Provide the (X, Y) coordinate of the cell's center where the given text is located.  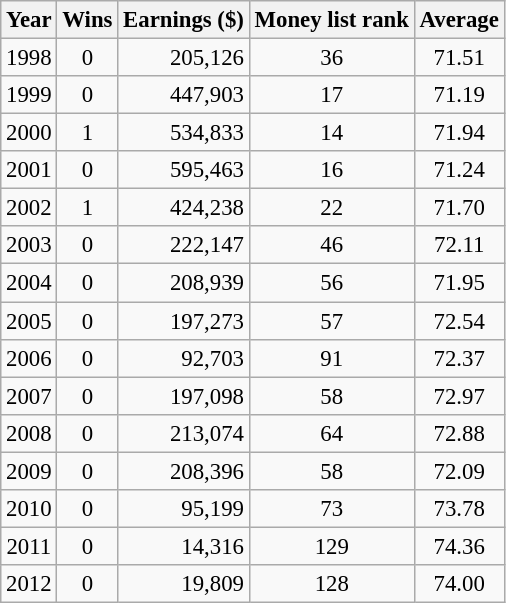
72.97 (459, 396)
128 (332, 584)
73.78 (459, 509)
534,833 (184, 133)
213,074 (184, 433)
16 (332, 170)
72.54 (459, 321)
2004 (29, 283)
2009 (29, 471)
595,463 (184, 170)
72.09 (459, 471)
19,809 (184, 584)
1998 (29, 58)
71.24 (459, 170)
197,098 (184, 396)
14,316 (184, 546)
Earnings ($) (184, 20)
36 (332, 58)
Wins (88, 20)
447,903 (184, 95)
2007 (29, 396)
Money list rank (332, 20)
71.19 (459, 95)
72.37 (459, 358)
57 (332, 321)
64 (332, 433)
2001 (29, 170)
14 (332, 133)
208,939 (184, 283)
74.00 (459, 584)
91 (332, 358)
1999 (29, 95)
2012 (29, 584)
95,199 (184, 509)
72.88 (459, 433)
2002 (29, 208)
208,396 (184, 471)
17 (332, 95)
129 (332, 546)
71.70 (459, 208)
71.95 (459, 283)
2003 (29, 245)
2011 (29, 546)
72.11 (459, 245)
56 (332, 283)
2006 (29, 358)
2010 (29, 509)
Year (29, 20)
2005 (29, 321)
205,126 (184, 58)
46 (332, 245)
222,147 (184, 245)
2000 (29, 133)
73 (332, 509)
71.51 (459, 58)
22 (332, 208)
197,273 (184, 321)
71.94 (459, 133)
424,238 (184, 208)
92,703 (184, 358)
2008 (29, 433)
Average (459, 20)
74.36 (459, 546)
